Detect which cell encompasses the target text, then output its (x, y) center coordinate. 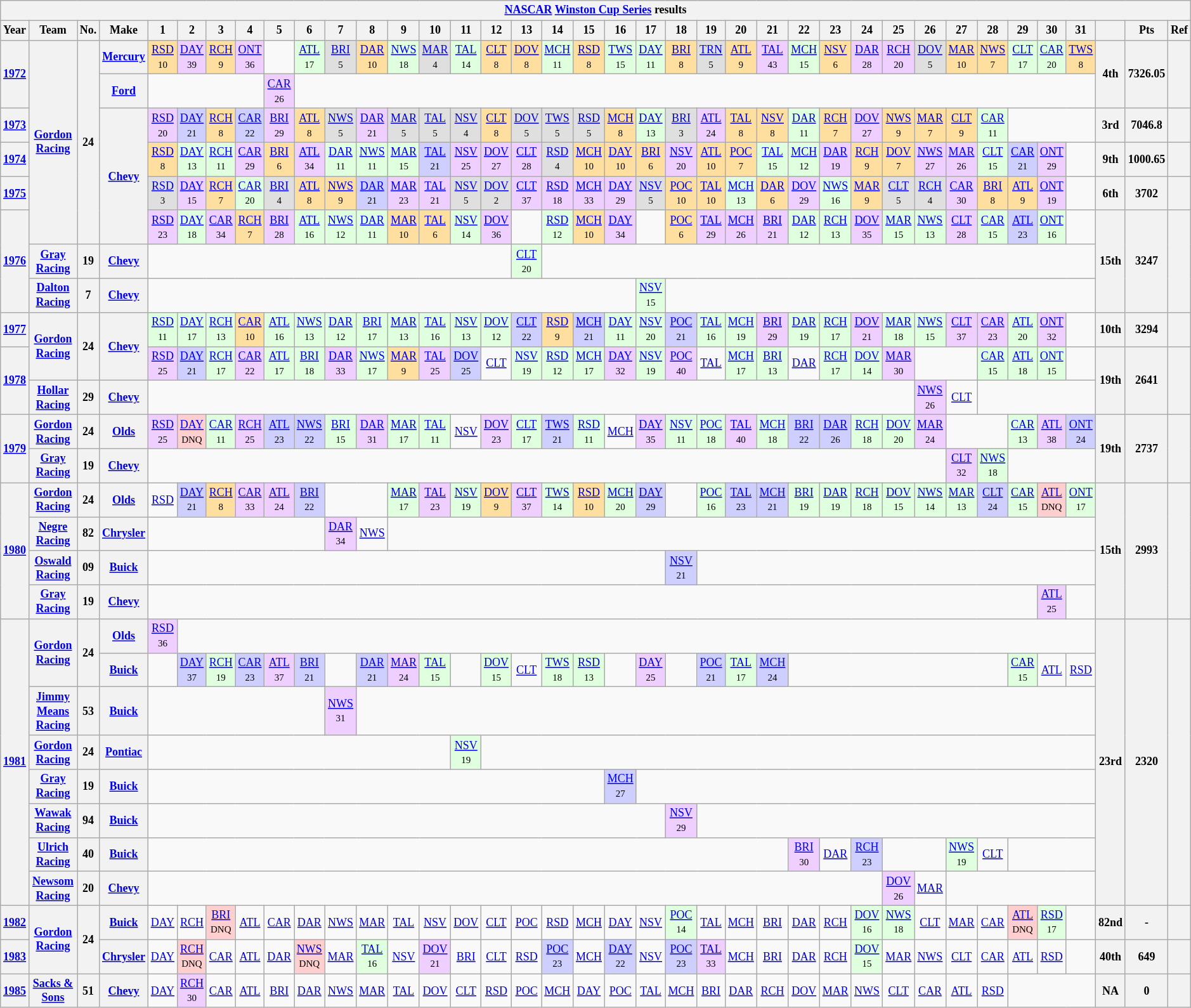
14 (557, 30)
Jimmy Means Racing (53, 711)
15 (589, 30)
DAY22 (620, 957)
RSD20 (162, 125)
MCH27 (620, 787)
DAYDNQ (192, 431)
TAL40 (741, 431)
MCH12 (804, 159)
DAY32 (620, 363)
ONT24 (1081, 431)
RSD18 (557, 193)
2 (192, 30)
31 (1081, 30)
RCHDNQ (192, 957)
1980 (15, 551)
NA (1111, 991)
RCH4 (930, 193)
Negre Racing (53, 533)
Ulrich Racing (53, 854)
NWS19 (961, 854)
1976 (15, 261)
NSV21 (681, 568)
13 (526, 30)
CLT5 (899, 193)
09 (89, 568)
TWS5 (557, 125)
11 (466, 30)
21 (772, 30)
Sacks & Sons (53, 991)
BRI15 (341, 431)
NWS5 (341, 125)
18 (681, 30)
10th (1111, 329)
DOV36 (497, 227)
DOV2 (497, 193)
12 (497, 30)
RSD36 (162, 636)
28 (993, 30)
MCH15 (804, 57)
TAL6 (435, 227)
DOV16 (867, 922)
TRN5 (712, 57)
MAR5 (404, 125)
DOV8 (526, 57)
ATL18 (1023, 363)
CAR26 (279, 91)
DOV12 (497, 329)
MCH13 (741, 193)
RSD17 (1051, 922)
TAL17 (741, 670)
NWSDNQ (309, 957)
RSD4 (557, 159)
DOV23 (497, 431)
MCH18 (772, 431)
TWS14 (557, 500)
4 (250, 30)
CAR13 (1023, 431)
ONT19 (1051, 193)
POC18 (712, 431)
RSD3 (162, 193)
1981 (15, 763)
3rd (1111, 125)
RSD9 (557, 329)
1983 (15, 957)
CLT9 (961, 125)
MCH8 (620, 125)
TWS15 (620, 57)
DOV29 (804, 193)
1000.65 (1147, 159)
DAR10 (372, 57)
NSV15 (651, 296)
CAR34 (221, 227)
DAR31 (372, 431)
TAL10 (712, 193)
6 (309, 30)
DOV26 (899, 889)
ONT15 (1051, 363)
MAR30 (899, 363)
1 (162, 30)
CAR33 (250, 500)
TAL33 (712, 957)
DOV25 (466, 363)
No. (89, 30)
MAR18 (899, 329)
CLT15 (993, 159)
DAY10 (620, 159)
Hollar Racing (53, 398)
4th (1111, 74)
2320 (1147, 763)
NSV4 (466, 125)
7326.05 (1147, 74)
POC6 (681, 227)
9 (404, 30)
BRI28 (279, 227)
0 (1147, 991)
40 (89, 854)
RCH19 (221, 670)
BRI13 (772, 363)
BRI18 (309, 363)
DAR33 (341, 363)
NSV13 (466, 329)
RCH20 (899, 57)
ATL10 (712, 159)
MAR26 (961, 159)
1979 (15, 448)
23rd (1111, 763)
MCH20 (620, 500)
TAL43 (772, 57)
NWS27 (930, 159)
BRIDNQ (221, 922)
27 (961, 30)
BRI17 (372, 329)
RSD5 (589, 125)
DAR6 (772, 193)
CLT32 (961, 466)
RCH25 (250, 431)
TAL25 (435, 363)
649 (1147, 957)
DOV7 (899, 159)
NWS16 (835, 193)
ONT32 (1051, 329)
NSV14 (466, 227)
Make (124, 30)
TAL5 (435, 125)
Dalton Racing (53, 296)
DAR34 (341, 533)
ATL34 (309, 159)
RCH30 (192, 991)
23 (835, 30)
CLT22 (526, 329)
ATL37 (279, 670)
40th (1111, 957)
DOV14 (867, 363)
NWS14 (930, 500)
NSV8 (772, 125)
DAY25 (651, 670)
CAR30 (961, 193)
MCH24 (772, 670)
82nd (1111, 922)
DOV20 (899, 431)
9th (1111, 159)
Oswald Racing (53, 568)
MAR7 (930, 125)
DAY17 (192, 329)
NASCAR Winston Cup Series results (595, 10)
3 (221, 30)
MAR4 (435, 57)
82 (89, 533)
ONT16 (1051, 227)
NWS22 (309, 431)
Newsom Racing (53, 889)
NSV6 (835, 57)
DOV35 (867, 227)
17 (651, 30)
NWS17 (372, 363)
DAY39 (192, 57)
26 (930, 30)
Team (53, 30)
ATL20 (1023, 329)
DAR28 (867, 57)
- (1147, 922)
1975 (15, 193)
1982 (15, 922)
3294 (1147, 329)
MCH19 (741, 329)
MAR23 (404, 193)
3702 (1147, 193)
3247 (1147, 261)
Year (15, 30)
30 (1051, 30)
10 (435, 30)
MCH26 (741, 227)
POC40 (681, 363)
TWS18 (557, 670)
NSV25 (466, 159)
53 (89, 711)
TWS21 (557, 431)
BRI30 (804, 854)
MCH11 (557, 57)
2993 (1147, 551)
MCH33 (589, 193)
DAY35 (651, 431)
NWS26 (930, 398)
94 (89, 820)
ATL25 (1051, 602)
NSV29 (681, 820)
NWS11 (372, 159)
CLT20 (526, 261)
51 (89, 991)
BRI3 (681, 125)
1974 (15, 159)
TAL8 (741, 125)
2737 (1147, 448)
BRI5 (341, 57)
POC7 (741, 159)
CAR21 (1023, 159)
22 (804, 30)
DAR26 (835, 431)
POC10 (681, 193)
ONT29 (1051, 159)
RCH23 (867, 854)
Ref (1180, 30)
Pontiac (124, 752)
NWS7 (993, 57)
ONT17 (1081, 500)
DAY15 (192, 193)
NWS15 (930, 329)
8 (372, 30)
CAR10 (250, 329)
TAL11 (435, 431)
Mercury (124, 57)
Wawak Racing (53, 820)
25 (899, 30)
1977 (15, 329)
CLT24 (993, 500)
CAR29 (250, 159)
RSD13 (589, 670)
1978 (15, 381)
NWS31 (341, 711)
5 (279, 30)
1985 (15, 991)
ONT36 (250, 57)
POC14 (681, 922)
Pts (1147, 30)
BRI19 (804, 500)
BRI4 (279, 193)
16 (620, 30)
RSD23 (162, 227)
DAY34 (620, 227)
TAL14 (466, 57)
Ford (124, 91)
NSV11 (681, 431)
RCH11 (221, 159)
7046.8 (1147, 125)
TAL29 (712, 227)
6th (1111, 193)
ATL38 (1051, 431)
2641 (1147, 381)
POC16 (712, 500)
DOV9 (497, 500)
DAY37 (192, 670)
DAY18 (192, 227)
1973 (15, 125)
NWS12 (341, 227)
1972 (15, 74)
TWS8 (1081, 57)
